Locate the cell with the specified text and output its (X, Y) center coordinate. 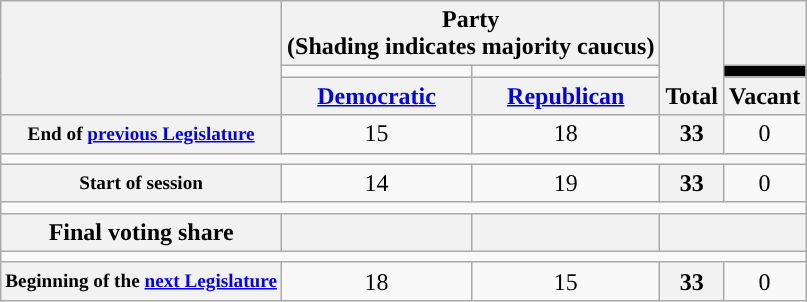
14 (377, 183)
19 (566, 183)
Start of session (142, 183)
Party (Shading indicates majority caucus) (471, 34)
End of previous Legislature (142, 134)
Beginning of the next Legislature (142, 281)
Total (692, 58)
Vacant (764, 96)
Final voting share (142, 232)
Republican (566, 96)
Democratic (377, 96)
